For the text-containing cell, return its midpoint in (x, y) coordinate format. 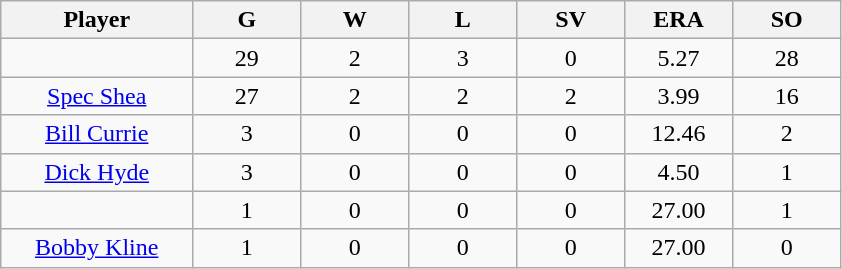
W (355, 20)
29 (247, 58)
Player (97, 20)
4.50 (679, 172)
5.27 (679, 58)
Dick Hyde (97, 172)
Bobby Kline (97, 248)
27 (247, 96)
3.99 (679, 96)
Bill Currie (97, 134)
L (463, 20)
28 (787, 58)
12.46 (679, 134)
ERA (679, 20)
SO (787, 20)
G (247, 20)
16 (787, 96)
SV (571, 20)
Spec Shea (97, 96)
